For the text-containing cell, return its midpoint in [x, y] coordinate format. 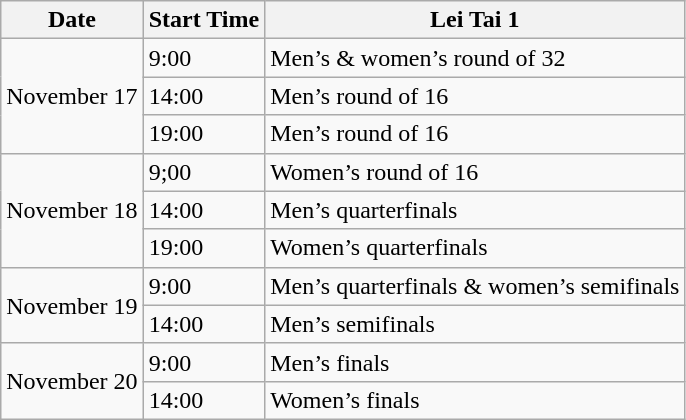
Men’s finals [475, 362]
Men’s semifinals [475, 324]
November 18 [72, 210]
Date [72, 20]
Women’s quarterfinals [475, 248]
Men’s quarterfinals [475, 210]
Women’s finals [475, 400]
November 19 [72, 305]
Men’s quarterfinals & women’s semifinals [475, 286]
Women’s round of 16 [475, 172]
Lei Tai 1 [475, 20]
Men’s & women’s round of 32 [475, 58]
November 20 [72, 381]
9;00 [204, 172]
November 17 [72, 96]
Start Time [204, 20]
